Find where the given text appears and provide that cell's center as (x, y) coordinate. 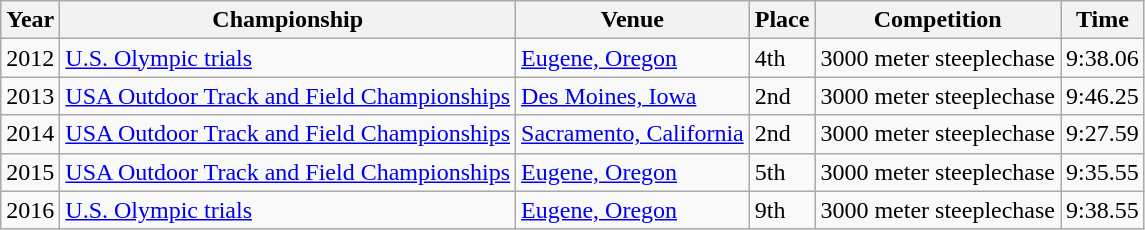
4th (782, 58)
9:35.55 (1103, 172)
Venue (633, 20)
9:27.59 (1103, 134)
2014 (30, 134)
5th (782, 172)
9:46.25 (1103, 96)
2015 (30, 172)
9th (782, 210)
Year (30, 20)
Sacramento, California (633, 134)
9:38.06 (1103, 58)
Championship (288, 20)
2016 (30, 210)
2013 (30, 96)
Competition (938, 20)
Des Moines, Iowa (633, 96)
Time (1103, 20)
9:38.55 (1103, 210)
Place (782, 20)
2012 (30, 58)
